Return the (x, y) coordinate for the center point of the cell that contains the specified text.  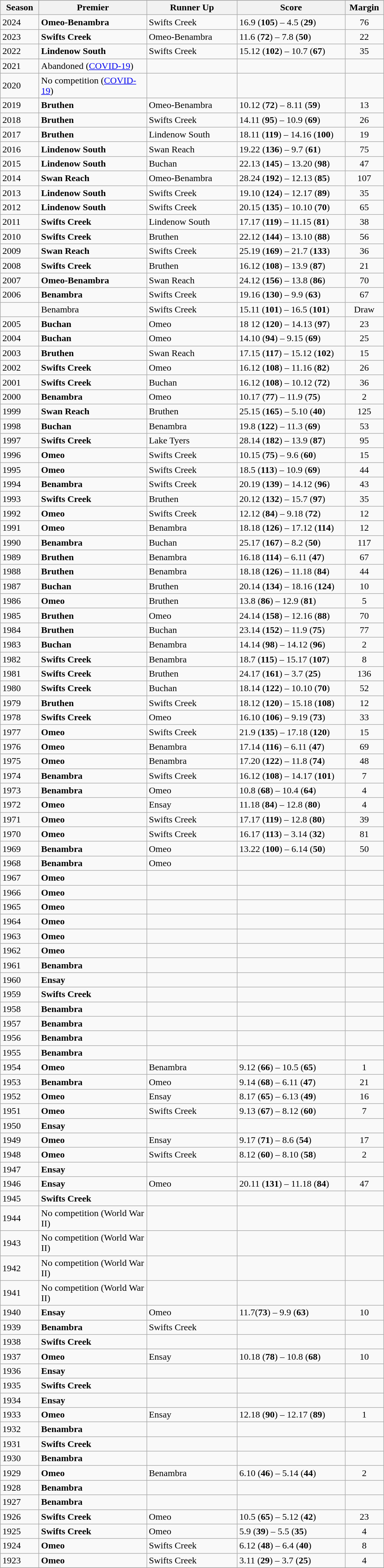
1928 (20, 1488)
24.17 (161) – 3.7 (25) (291, 674)
2001 (20, 382)
2007 (20, 280)
6.10 (46) – 5.14 (44) (291, 1473)
18.18 (126) – 11.18 (84) (291, 572)
20.11 (131) – 11.18 (84) (291, 1184)
16.10 (106) – 9.19 (73) (291, 718)
1996 (20, 455)
16 (364, 1096)
16.12 (108) – 11.16 (82) (291, 368)
10.17 (77) – 11.9 (75) (291, 397)
1942 (20, 1268)
1990 (20, 543)
18.14 (122) – 10.10 (70) (291, 688)
1987 (20, 586)
2018 (20, 120)
2004 (20, 338)
1966 (20, 893)
1976 (20, 747)
1993 (20, 499)
2015 (20, 164)
18.5 (113) – 10.9 (69) (291, 470)
15.12 (102) – 10.7 (67) (291, 51)
Score (291, 8)
1969 (20, 849)
25 (364, 338)
8.17 (65) – 6.13 (49) (291, 1096)
1980 (20, 688)
1936 (20, 1371)
1941 (20, 1293)
20.19 (139) – 14.12 (96) (291, 484)
1952 (20, 1096)
1994 (20, 484)
1931 (20, 1444)
No competition (COVID-19) (93, 86)
2013 (20, 193)
1940 (20, 1313)
107 (364, 178)
2010 (20, 237)
1962 (20, 951)
1935 (20, 1385)
Premier (93, 8)
1974 (20, 776)
1999 (20, 411)
9.17 (71) – 8.6 (54) (291, 1140)
22.12 (144) – 13.10 (88) (291, 237)
22 (364, 37)
24.14 (158) – 12.16 (88) (291, 615)
2008 (20, 266)
9.14 (68) – 6.11 (47) (291, 1082)
20.14 (134) – 18.16 (124) (291, 586)
56 (364, 237)
24.12 (156) – 13.8 (86) (291, 280)
1975 (20, 761)
1970 (20, 834)
Draw (364, 309)
1943 (20, 1243)
18.7 (115) – 15.17 (107) (291, 659)
19 (364, 134)
8.12 (60) – 8.10 (58) (291, 1155)
16.18 (114) – 6.11 (47) (291, 557)
19.10 (124) – 12.17 (89) (291, 193)
1957 (20, 1024)
1929 (20, 1473)
16.9 (105) – 4.5 (29) (291, 22)
1961 (20, 965)
1926 (20, 1517)
15.11 (101) – 16.5 (101) (291, 309)
43 (364, 484)
2011 (20, 222)
2023 (20, 37)
25.17 (167) – 8.2 (50) (291, 543)
13 (364, 105)
16.12 (108) – 13.9 (87) (291, 266)
95 (364, 441)
1997 (20, 441)
1972 (20, 805)
1984 (20, 630)
1989 (20, 557)
48 (364, 761)
2014 (20, 178)
16.12 (108) – 10.12 (72) (291, 382)
17.17 (119) – 12.8 (80) (291, 819)
1948 (20, 1155)
1956 (20, 1038)
1977 (20, 732)
1949 (20, 1140)
1963 (20, 936)
11.18 (84) – 12.8 (80) (291, 805)
18.18 (126) – 17.12 (114) (291, 528)
2017 (20, 134)
125 (364, 411)
17.20 (122) – 11.8 (74) (291, 761)
17.15 (117) – 15.12 (102) (291, 353)
1991 (20, 528)
18.12 (120) – 15.18 (108) (291, 703)
10.15 (75) – 9.6 (60) (291, 455)
5 (364, 601)
19.22 (136) – 9.7 (61) (291, 149)
2024 (20, 22)
10.12 (72) – 8.11 (59) (291, 105)
12.12 (84) – 9.18 (72) (291, 513)
2009 (20, 251)
22.13 (145) – 13.20 (98) (291, 164)
1939 (20, 1327)
20.12 (132) – 15.7 (97) (291, 499)
1959 (20, 994)
50 (364, 849)
9.13 (67) – 8.12 (60) (291, 1111)
11.6 (72) – 7.8 (50) (291, 37)
1950 (20, 1125)
1930 (20, 1458)
1938 (20, 1342)
25.19 (169) – 21.7 (133) (291, 251)
1965 (20, 907)
16.17 (113) – 3.14 (32) (291, 834)
1988 (20, 572)
39 (364, 819)
1979 (20, 703)
1954 (20, 1067)
136 (364, 674)
1932 (20, 1429)
2021 (20, 66)
2002 (20, 368)
21.9 (135) – 17.18 (120) (291, 732)
38 (364, 222)
2003 (20, 353)
1971 (20, 819)
2012 (20, 208)
75 (364, 149)
2020 (20, 86)
1933 (20, 1415)
1947 (20, 1169)
Runner Up (192, 8)
1982 (20, 659)
33 (364, 718)
5.9 (39) – 5.5 (35) (291, 1531)
1998 (20, 426)
1967 (20, 878)
1955 (20, 1053)
19.16 (130) – 9.9 (63) (291, 295)
1951 (20, 1111)
1985 (20, 615)
1937 (20, 1356)
28.14 (182) – 13.9 (87) (291, 441)
1986 (20, 601)
Season (20, 8)
16.12 (108) – 14.17 (101) (291, 776)
1924 (20, 1546)
81 (364, 834)
53 (364, 426)
76 (364, 22)
2000 (20, 397)
69 (364, 747)
Abandoned (COVID-19) (93, 66)
1934 (20, 1400)
65 (364, 208)
Margin (364, 8)
1923 (20, 1560)
25.15 (165) – 5.10 (40) (291, 411)
77 (364, 630)
2019 (20, 105)
2016 (20, 149)
2022 (20, 51)
13.22 (100) – 6.14 (50) (291, 849)
14.14 (98) – 14.12 (96) (291, 644)
14.10 (94) – 9.15 (69) (291, 338)
1981 (20, 674)
1925 (20, 1531)
18.11 (119) – 14.16 (100) (291, 134)
17.17 (119) – 11.15 (81) (291, 222)
18 12 (120) – 14.13 (97) (291, 324)
1968 (20, 863)
3.11 (29) – 3.7 (25) (291, 1560)
28.24 (192) – 12.13 (85) (291, 178)
1983 (20, 644)
1960 (20, 980)
2006 (20, 295)
9.12 (66) – 10.5 (65) (291, 1067)
1978 (20, 718)
1958 (20, 1009)
13.8 (86) – 12.9 (81) (291, 601)
10.8 (68) – 10.4 (64) (291, 790)
10.18 (78) – 10.8 (68) (291, 1356)
1953 (20, 1082)
Lake Tyers (192, 441)
12.18 (90) – 12.17 (89) (291, 1415)
1945 (20, 1198)
19.8 (122) – 11.3 (69) (291, 426)
10.5 (65) – 5.12 (42) (291, 1517)
11.7(73) – 9.9 (63) (291, 1313)
20.15 (135) – 10.10 (70) (291, 208)
23.14 (152) – 11.9 (75) (291, 630)
6.12 (48) – 6.4 (40) (291, 1546)
17.14 (116) – 6.11 (47) (291, 747)
1964 (20, 922)
117 (364, 543)
1992 (20, 513)
52 (364, 688)
1946 (20, 1184)
1995 (20, 470)
2005 (20, 324)
14.11 (95) – 10.9 (69) (291, 120)
17 (364, 1140)
1927 (20, 1502)
1944 (20, 1218)
1973 (20, 790)
